Extract the (x, y) coordinate from the center of the cell holding the provided text.  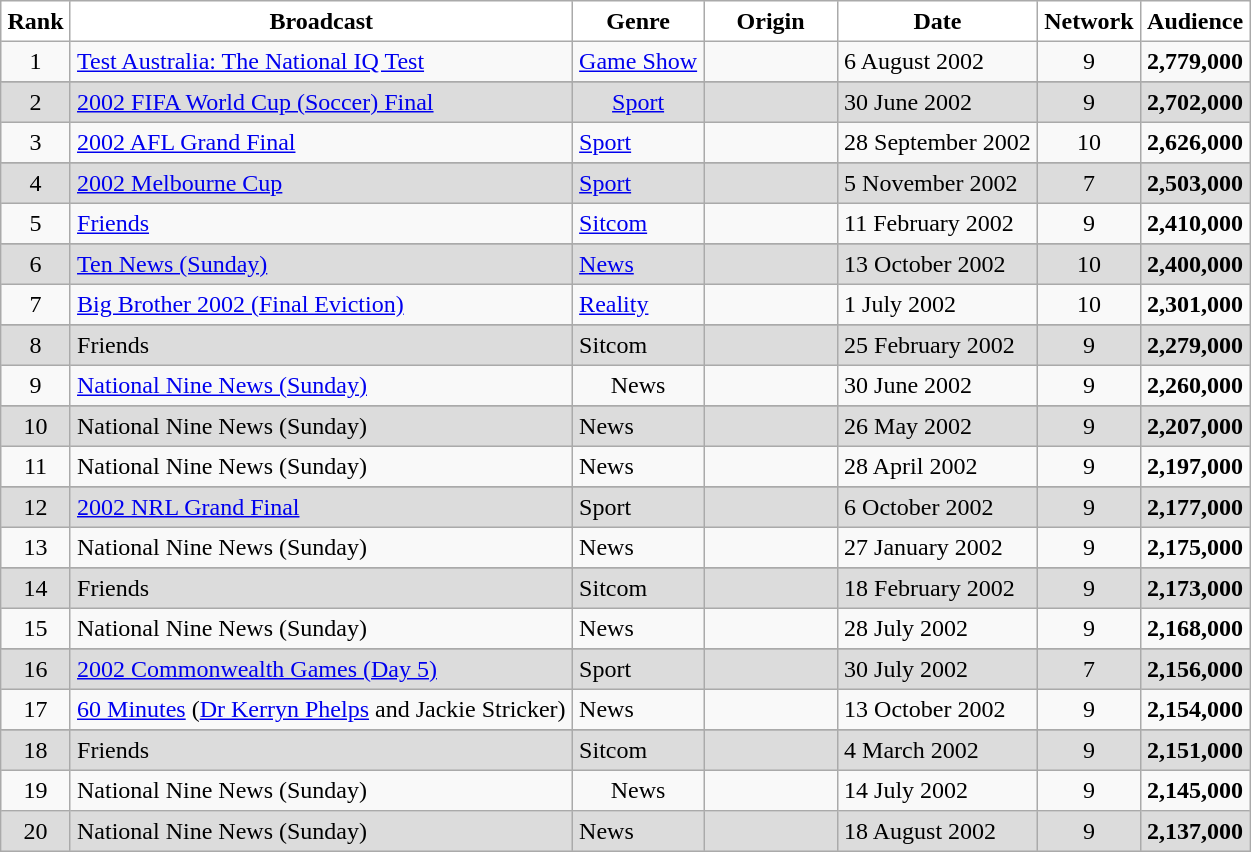
2,175,000 (1195, 547)
28 April 2002 (937, 466)
Reality (638, 304)
Network (1088, 21)
19 (36, 790)
17 (36, 709)
Ten News (Sunday) (321, 264)
2,702,000 (1195, 102)
27 January 2002 (937, 547)
Genre (638, 21)
2,137,000 (1195, 831)
2,626,000 (1195, 142)
2,279,000 (1195, 345)
2,177,000 (1195, 507)
2,260,000 (1195, 385)
Origin (771, 21)
Big Brother 2002 (Final Eviction) (321, 304)
14 (36, 588)
2,154,000 (1195, 709)
18 (36, 750)
Date (937, 21)
2,503,000 (1195, 183)
2,410,000 (1195, 223)
11 (36, 466)
2 (36, 102)
6 (36, 264)
2,156,000 (1195, 669)
2,145,000 (1195, 790)
13 (36, 547)
2002 Commonwealth Games (Day 5) (321, 669)
2,151,000 (1195, 750)
12 (36, 507)
14 July 2002 (937, 790)
5 (36, 223)
2,197,000 (1195, 466)
2,173,000 (1195, 588)
16 (36, 669)
Test Australia: The National IQ Test (321, 61)
15 (36, 628)
2,779,000 (1195, 61)
4 (36, 183)
2,301,000 (1195, 304)
2,207,000 (1195, 426)
1 (36, 61)
11 February 2002 (937, 223)
6 October 2002 (937, 507)
28 September 2002 (937, 142)
26 May 2002 (937, 426)
28 July 2002 (937, 628)
Rank (36, 21)
8 (36, 345)
Game Show (638, 61)
Audience (1195, 21)
2002 FIFA World Cup (Soccer) Final (321, 102)
18 February 2002 (937, 588)
2002 AFL Grand Final (321, 142)
20 (36, 831)
2,400,000 (1195, 264)
5 November 2002 (937, 183)
25 February 2002 (937, 345)
2002 Melbourne Cup (321, 183)
4 March 2002 (937, 750)
2002 NRL Grand Final (321, 507)
2,168,000 (1195, 628)
1 July 2002 (937, 304)
Broadcast (321, 21)
3 (36, 142)
18 August 2002 (937, 831)
30 July 2002 (937, 669)
6 August 2002 (937, 61)
60 Minutes (Dr Kerryn Phelps and Jackie Stricker) (321, 709)
